Scan for the cell matching the given text and deliver its (X, Y) coordinate at center. 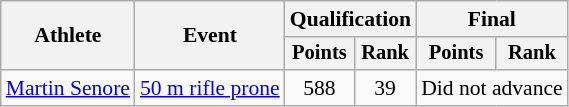
Final (492, 19)
Martin Senore (68, 88)
39 (385, 88)
50 m rifle prone (210, 88)
Qualification (350, 19)
Athlete (68, 36)
588 (320, 88)
Did not advance (492, 88)
Event (210, 36)
